Provide the [x, y] coordinate of the cell's center where the given text is located.  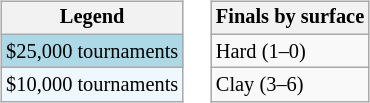
$10,000 tournaments [92, 85]
Clay (3–6) [290, 85]
Legend [92, 18]
Finals by surface [290, 18]
Hard (1–0) [290, 51]
$25,000 tournaments [92, 51]
